Capture the cell that displays the provided text and extract its (x, y) central coordinate. 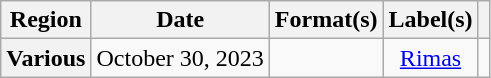
Format(s) (326, 20)
Rimas (430, 58)
Region (46, 20)
Label(s) (430, 20)
Various (46, 58)
October 30, 2023 (180, 58)
Date (180, 20)
